Identify which cell holds the provided text, then report its (x, y) central coordinate. 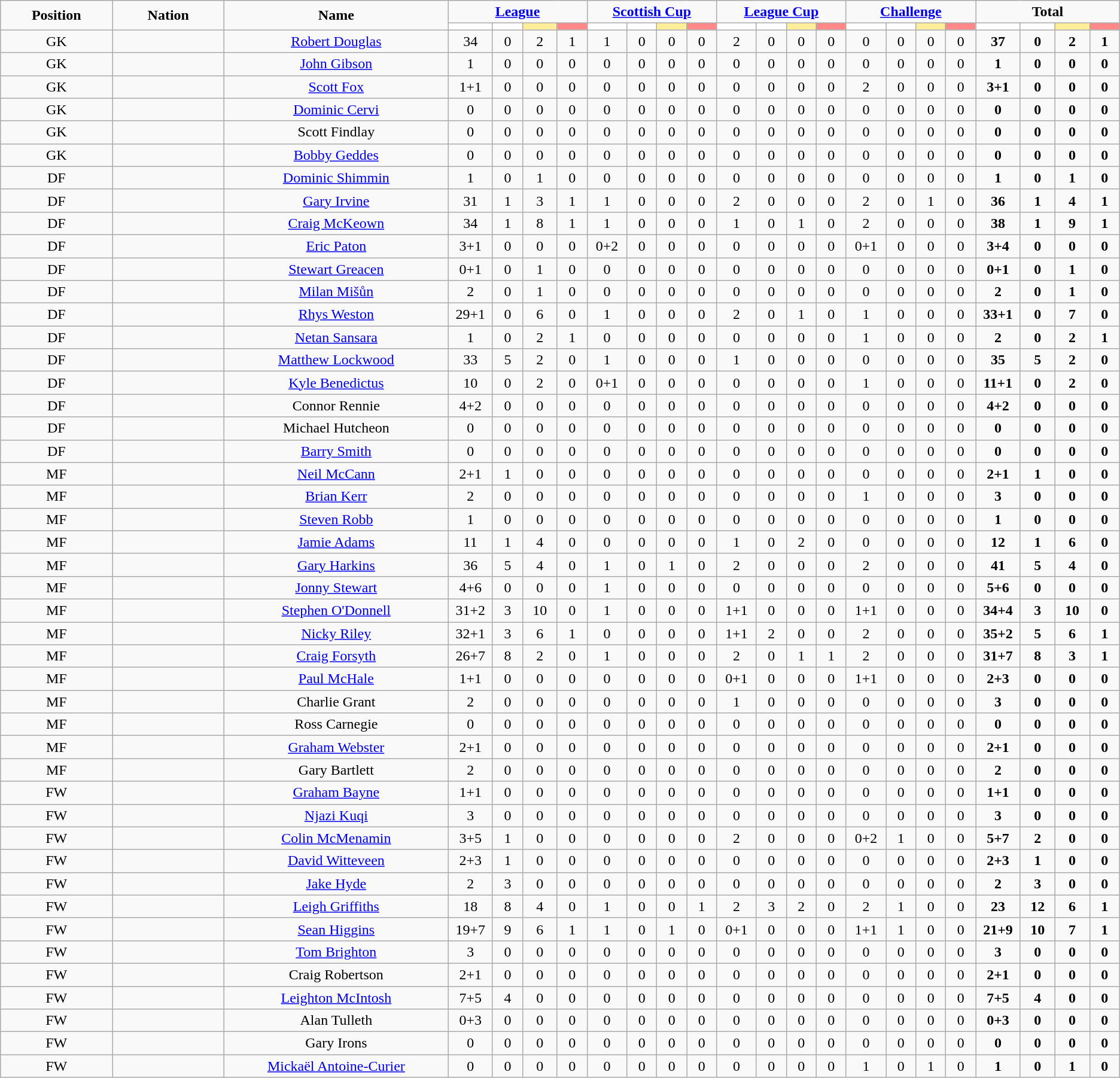
Michael Hutcheon (336, 428)
Name (336, 16)
26+7 (470, 656)
Leigh Griffiths (336, 906)
Gary Harkins (336, 565)
21+9 (998, 929)
Jake Hyde (336, 884)
Dominic Cervi (336, 109)
Charlie Grant (336, 702)
Scottish Cup (652, 12)
Graham Bayne (336, 793)
Craig Robertson (336, 975)
35 (998, 360)
Robert Douglas (336, 41)
Paul McHale (336, 679)
35+2 (998, 634)
18 (470, 906)
League Cup (781, 12)
Craig McKeown (336, 223)
5+6 (998, 587)
31 (470, 200)
Steven Robb (336, 519)
Total (1048, 12)
23 (998, 906)
29+1 (470, 315)
Rhys Weston (336, 315)
34+4 (998, 610)
11+1 (998, 383)
Scott Findlay (336, 132)
Ross Carnegie (336, 724)
Nicky Riley (336, 634)
33+1 (998, 315)
Stephen O'Donnell (336, 610)
Scott Fox (336, 87)
31+7 (998, 656)
Brian Kerr (336, 497)
Challenge (911, 12)
Gary Irons (336, 1043)
Eric Paton (336, 246)
Gary Bartlett (336, 770)
33 (470, 360)
Leighton McIntosh (336, 997)
19+7 (470, 929)
Connor Rennie (336, 406)
4+6 (470, 587)
Stewart Greacen (336, 269)
37 (998, 41)
5+7 (998, 838)
Nation (169, 16)
David Witteveen (336, 861)
Sean Higgins (336, 929)
41 (998, 565)
Mickaël Antoine-Curier (336, 1066)
Milan Mišůn (336, 292)
Barry Smith (336, 451)
Tom Brighton (336, 952)
38 (998, 223)
Njazi Kuqi (336, 815)
Colin McMenamin (336, 838)
League (518, 12)
Alan Tulleth (336, 1021)
Kyle Benedictus (336, 383)
Bobby Geddes (336, 155)
3+5 (470, 838)
Jonny Stewart (336, 587)
Craig Forsyth (336, 656)
32+1 (470, 634)
John Gibson (336, 64)
Graham Webster (336, 747)
Jamie Adams (336, 542)
Dominic Shimmin (336, 178)
Matthew Lockwood (336, 360)
Gary Irvine (336, 200)
Netan Sansara (336, 337)
Position (56, 16)
31+2 (470, 610)
3+4 (998, 246)
Neil McCann (336, 474)
11 (470, 542)
